Extract the (x, y) coordinate from the center of the cell holding the provided text.  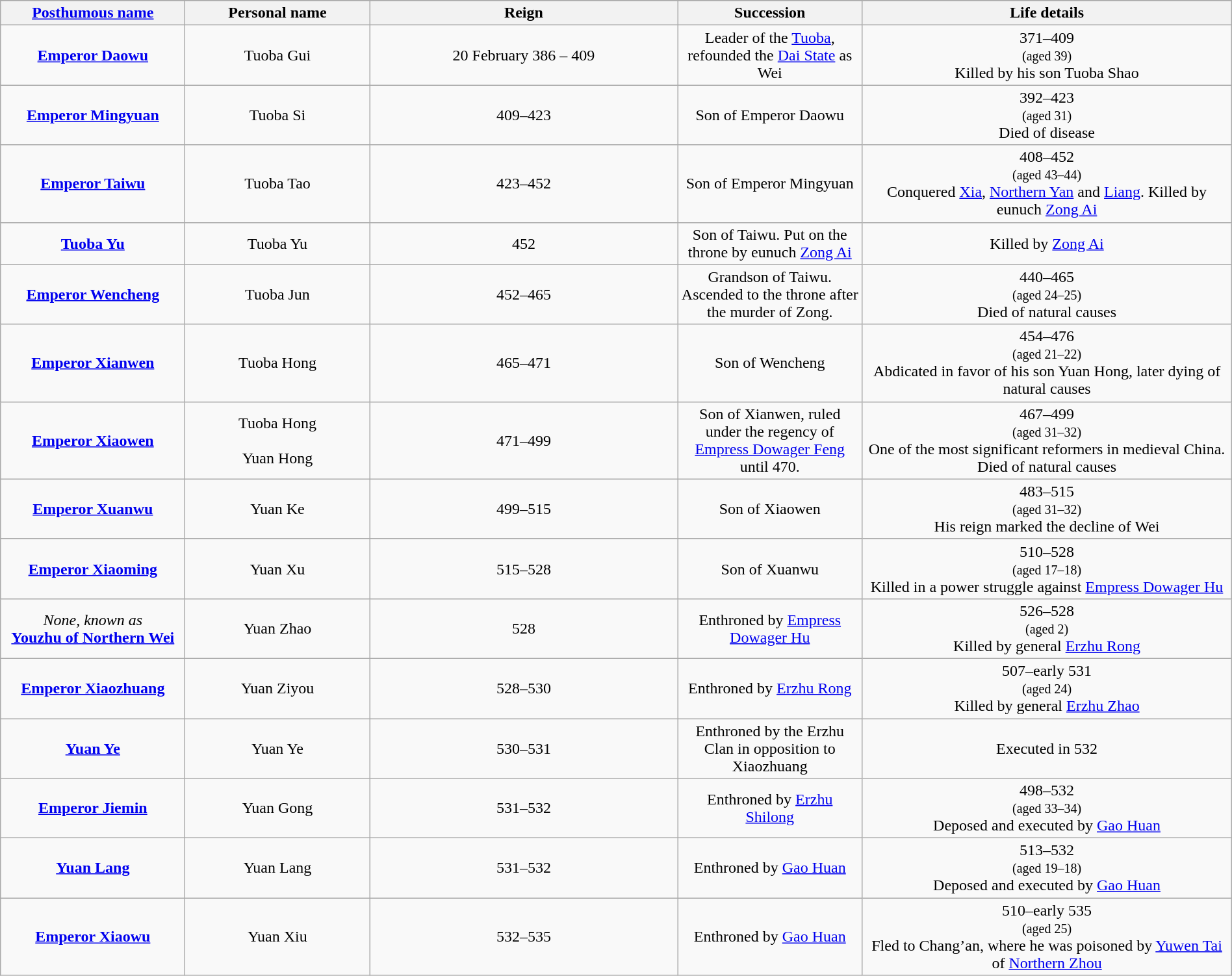
528 (524, 628)
Emperor Daowu (93, 55)
526–528(aged 2)Killed by general Erzhu Rong (1047, 628)
Son of Xianwen, ruled under the regency of Empress Dowager Feng until 470. (770, 441)
Tuoba Si (277, 115)
Tuoba Jun (277, 294)
515–528 (524, 569)
Emperor Xiaozhuang (93, 688)
Yuan Zhao (277, 628)
Enthroned by Erzhu Shilong (770, 808)
Posthumous name (93, 13)
510–528(aged 17–18)Killed in a power struggle against Empress Dowager Hu (1047, 569)
Reign (524, 13)
Yuan Xiu (277, 937)
Emperor Xiaowu (93, 937)
None, known asYouzhu of Northern Wei (93, 628)
498–532(aged 33–34)Deposed and executed by Gao Huan (1047, 808)
Emperor Xuanwu (93, 509)
Emperor Mingyuan (93, 115)
Son of Taiwu. Put on the throne by eunuch Zong Ai (770, 243)
Yuan Xu (277, 569)
Tuoba Hong (277, 363)
Enthroned by the Erzhu Clan in opposition to Xiaozhuang (770, 749)
Son of Emperor Mingyuan (770, 183)
Emperor Xiaowen (93, 441)
Emperor Xianwen (93, 363)
510–early 535(aged 25)Fled to Chang’an, where he was poisoned by Yuwen Tai of Northern Zhou (1047, 937)
371–409(aged 39)Killed by his son Tuoba Shao (1047, 55)
Grandson of Taiwu. Ascended to the throne after the murder of Zong. (770, 294)
471–499 (524, 441)
392–423(aged 31)Died of disease (1047, 115)
530–531 (524, 749)
Yuan Gong (277, 808)
Yuan Ke (277, 509)
Succession (770, 13)
Son of Emperor Daowu (770, 115)
423–452 (524, 183)
Emperor Xiaoming (93, 569)
Enthroned by Empress Dowager Hu (770, 628)
409–423 (524, 115)
Enthroned by Erzhu Rong (770, 688)
20 February 386 – 409 (524, 55)
454–476(aged 21–22)Abdicated in favor of his son Yuan Hong, later dying of natural causes (1047, 363)
Life details (1047, 13)
Yuan Ziyou (277, 688)
Emperor Taiwu (93, 183)
Killed by Zong Ai (1047, 243)
440–465(aged 24–25)Died of natural causes (1047, 294)
Tuoba Gui (277, 55)
Emperor Wencheng (93, 294)
Tuoba HongYuan Hong (277, 441)
499–515 (524, 509)
Son of Xuanwu (770, 569)
Personal name (277, 13)
Son of Xiaowen (770, 509)
467–499(aged 31–32)One of the most significant reformers in medieval China. Died of natural causes (1047, 441)
507–early 531(aged 24)Killed by general Erzhu Zhao (1047, 688)
Executed in 532 (1047, 749)
532–535 (524, 937)
Tuoba Tao (277, 183)
452 (524, 243)
Leader of the Tuoba, refounded the Dai State as Wei (770, 55)
Son of Wencheng (770, 363)
513–532(aged 19–18)Deposed and executed by Gao Huan (1047, 868)
483–515(aged 31–32)His reign marked the decline of Wei (1047, 509)
Emperor Jiemin (93, 808)
452–465 (524, 294)
465–471 (524, 363)
528–530 (524, 688)
408–452(aged 43–44)Conquered Xia, Northern Yan and Liang. Killed by eunuch Zong Ai (1047, 183)
